Search for the cell housing the specified text and yield its (X, Y) center coordinate. 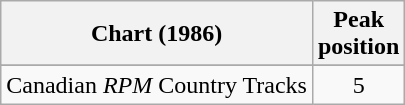
5 (358, 85)
Chart (1986) (157, 34)
Peakposition (358, 34)
Canadian RPM Country Tracks (157, 85)
